Search for the cell housing the specified text and yield its [x, y] center coordinate. 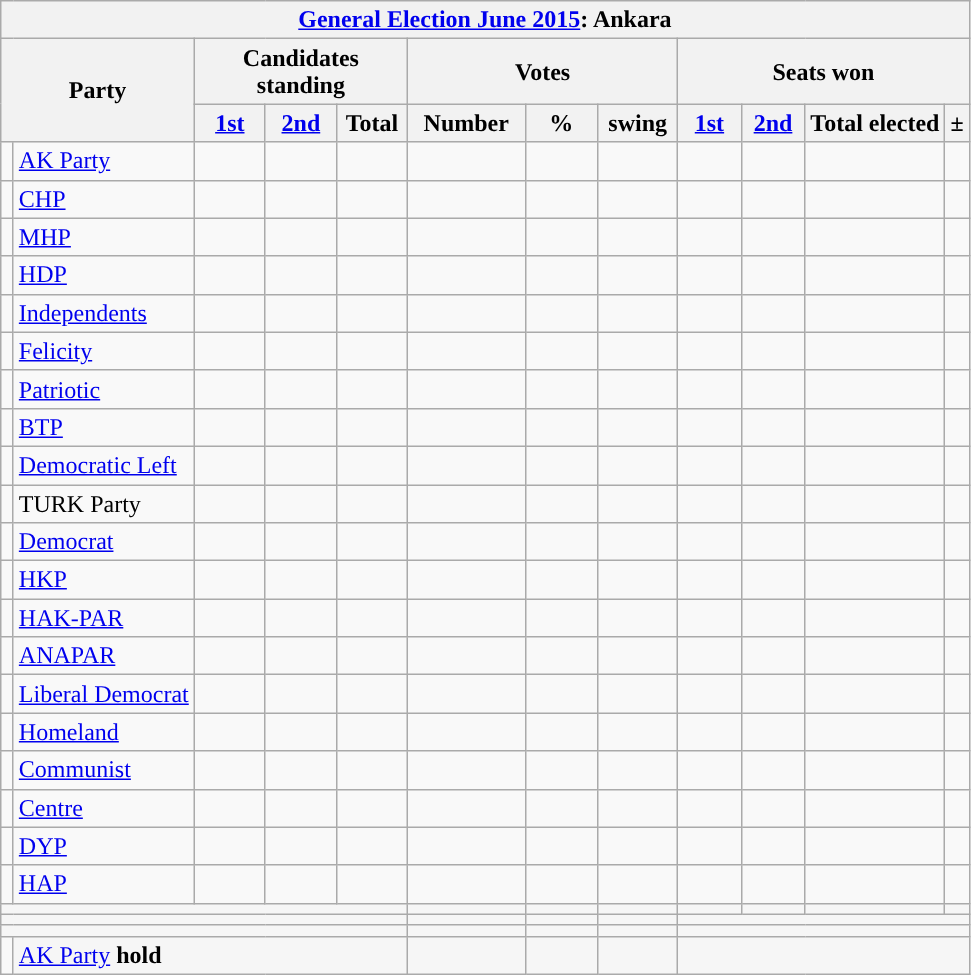
Seats won [824, 72]
Homeland [104, 732]
MHP [104, 237]
Liberal Democrat [104, 694]
AK Party hold [210, 955]
ANAPAR [104, 656]
HDP [104, 275]
TURK Party [104, 503]
Independents [104, 313]
Felicity [104, 351]
Democratic Left [104, 465]
Votes [542, 72]
Candidates standing [300, 72]
General Election June 2015: Ankara [485, 20]
Total [372, 123]
Party [98, 90]
AK Party [104, 161]
Number [466, 123]
BTP [104, 427]
Communist [104, 770]
% [562, 123]
Centre [104, 808]
HAP [104, 884]
HAK-PAR [104, 618]
Patriotic [104, 389]
Total elected [875, 123]
swing [638, 123]
± [957, 123]
CHP [104, 199]
DYP [104, 846]
Democrat [104, 542]
HKP [104, 580]
